Determine the [X, Y] coordinate at the center of the cell enclosing the given text.  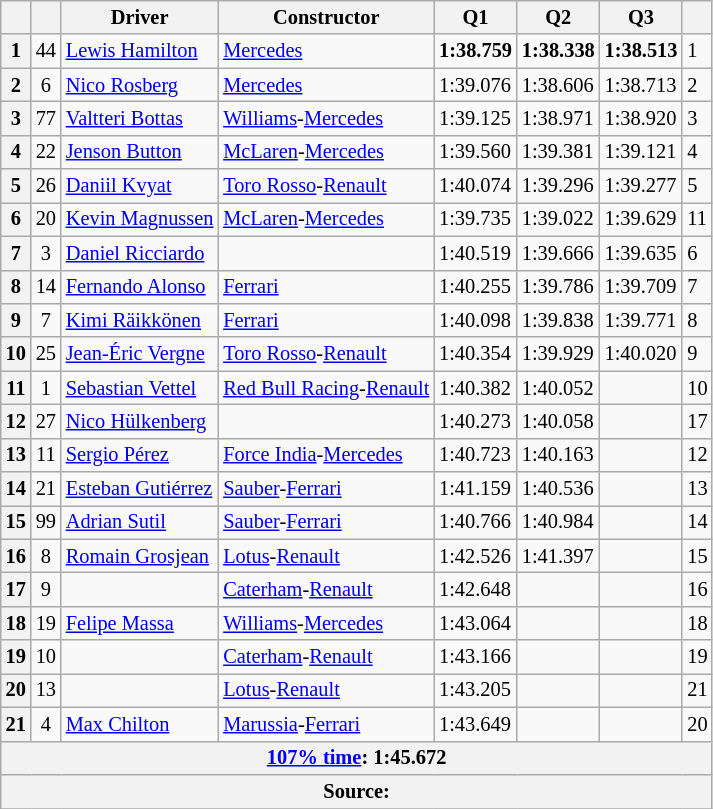
77 [46, 118]
Q2 [558, 17]
1:40.273 [476, 421]
1:40.058 [558, 421]
Kevin Magnussen [140, 219]
1:40.354 [476, 354]
1:39.929 [558, 354]
1:39.709 [642, 287]
1:39.277 [642, 186]
1:40.020 [642, 354]
Marussia-Ferrari [326, 724]
Valtteri Bottas [140, 118]
1:42.526 [476, 556]
Constructor [326, 17]
1:39.560 [476, 152]
1:39.121 [642, 152]
Adrian Sutil [140, 522]
1:40.098 [476, 320]
25 [46, 354]
1:38.606 [558, 85]
1:38.920 [642, 118]
Sebastian Vettel [140, 388]
44 [46, 51]
1:43.649 [476, 724]
1:40.163 [558, 455]
1:39.022 [558, 219]
1:39.381 [558, 152]
Esteban Gutiérrez [140, 489]
1:39.635 [642, 253]
1:43.064 [476, 623]
Daniel Ricciardo [140, 253]
Max Chilton [140, 724]
Lewis Hamilton [140, 51]
Kimi Räikkönen [140, 320]
Q1 [476, 17]
1:43.205 [476, 690]
1:40.723 [476, 455]
Sergio Pérez [140, 455]
1:38.971 [558, 118]
Driver [140, 17]
1:42.648 [476, 589]
1:39.666 [558, 253]
107% time: 1:45.672 [357, 758]
1:41.159 [476, 489]
1:40.766 [476, 522]
Red Bull Racing-Renault [326, 388]
99 [46, 522]
1:39.296 [558, 186]
1:40.984 [558, 522]
Q3 [642, 17]
Nico Hülkenberg [140, 421]
Felipe Massa [140, 623]
Romain Grosjean [140, 556]
1:40.052 [558, 388]
1:40.519 [476, 253]
1:40.536 [558, 489]
Daniil Kvyat [140, 186]
1:39.735 [476, 219]
1:38.338 [558, 51]
1:39.786 [558, 287]
Source: [357, 791]
1:43.166 [476, 657]
1:38.713 [642, 85]
Jenson Button [140, 152]
1:39.838 [558, 320]
26 [46, 186]
22 [46, 152]
1:38.513 [642, 51]
27 [46, 421]
1:38.759 [476, 51]
Force India-Mercedes [326, 455]
1:40.382 [476, 388]
1:39.125 [476, 118]
Fernando Alonso [140, 287]
1:39.629 [642, 219]
1:41.397 [558, 556]
1:40.074 [476, 186]
1:39.076 [476, 85]
Nico Rosberg [140, 85]
1:39.771 [642, 320]
1:40.255 [476, 287]
Jean-Éric Vergne [140, 354]
